For the text-containing cell, return its midpoint in (x, y) coordinate format. 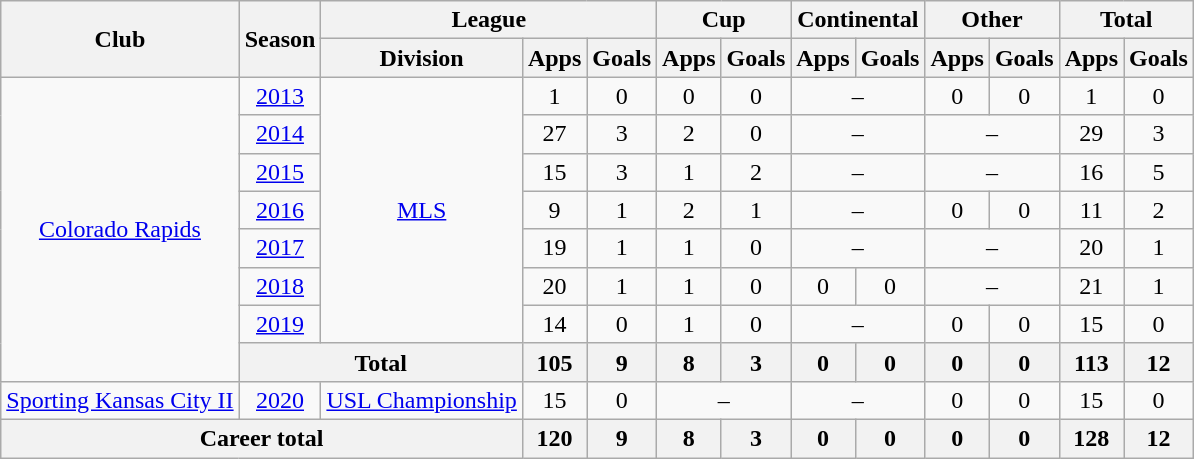
29 (1091, 134)
Other (992, 20)
Cup (724, 20)
16 (1091, 172)
2018 (280, 286)
League (489, 20)
Continental (858, 20)
2014 (280, 134)
120 (554, 438)
MLS (422, 210)
2019 (280, 324)
2013 (280, 96)
USL Championship (422, 400)
Season (280, 39)
11 (1091, 210)
5 (1159, 172)
2020 (280, 400)
Club (120, 39)
27 (554, 134)
2015 (280, 172)
105 (554, 362)
2016 (280, 210)
Colorado Rapids (120, 229)
Division (422, 58)
128 (1091, 438)
21 (1091, 286)
113 (1091, 362)
Career total (262, 438)
Sporting Kansas City II (120, 400)
19 (554, 248)
14 (554, 324)
2017 (280, 248)
